Find where the given text appears and provide that cell's center as [X, Y] coordinate. 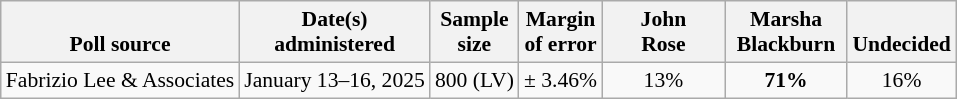
Undecided [901, 32]
13% [664, 80]
Fabrizio Lee & Associates [120, 80]
800 (LV) [474, 80]
± 3.46% [560, 80]
Date(s)administered [334, 32]
Poll source [120, 32]
Samplesize [474, 32]
71% [786, 80]
16% [901, 80]
MarshaBlackburn [786, 32]
JohnRose [664, 32]
January 13–16, 2025 [334, 80]
Marginof error [560, 32]
